Determine the [x, y] coordinate at the center of the cell enclosing the given text.  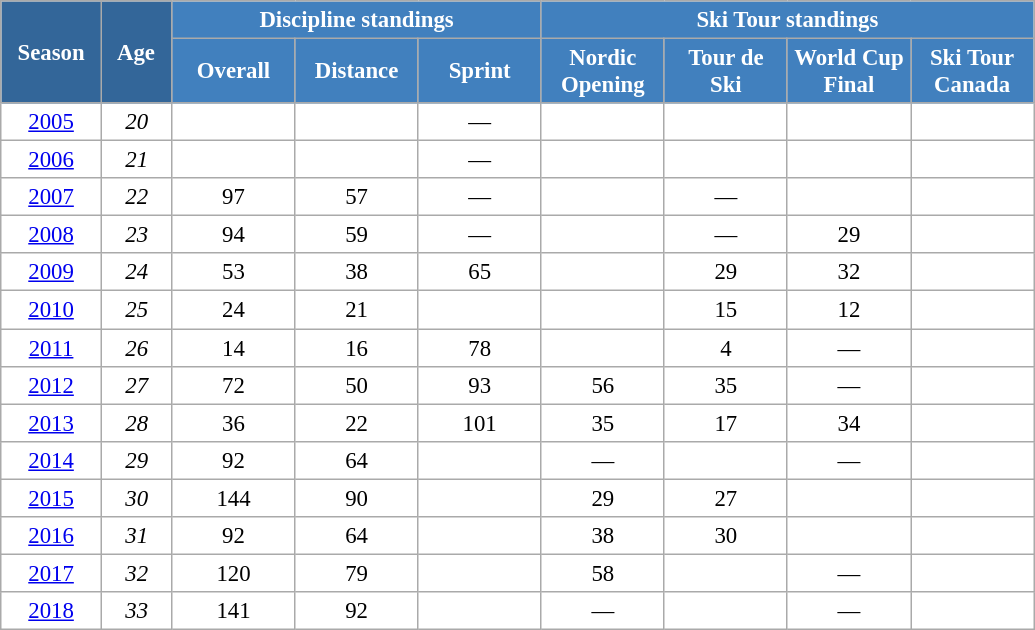
72 [234, 385]
Discipline standings [356, 20]
90 [356, 498]
2006 [52, 160]
2013 [52, 423]
20 [136, 122]
101 [480, 423]
2014 [52, 460]
Distance [356, 72]
120 [234, 573]
97 [234, 197]
79 [356, 573]
Tour deSki [726, 72]
94 [234, 235]
36 [234, 423]
141 [234, 611]
2007 [52, 197]
NordicOpening [602, 72]
25 [136, 310]
78 [480, 348]
14 [234, 348]
144 [234, 498]
Age [136, 52]
23 [136, 235]
World CupFinal [848, 72]
Season [52, 52]
50 [356, 385]
57 [356, 197]
2008 [52, 235]
33 [136, 611]
Overall [234, 72]
2009 [52, 273]
34 [848, 423]
31 [136, 536]
59 [356, 235]
26 [136, 348]
56 [602, 385]
Sprint [480, 72]
2011 [52, 348]
28 [136, 423]
2005 [52, 122]
2016 [52, 536]
2012 [52, 385]
2010 [52, 310]
Ski Tour standings [787, 20]
65 [480, 273]
12 [848, 310]
4 [726, 348]
17 [726, 423]
15 [726, 310]
16 [356, 348]
58 [602, 573]
2015 [52, 498]
Ski TourCanada [972, 72]
93 [480, 385]
53 [234, 273]
2018 [52, 611]
2017 [52, 573]
